Scan for the cell matching the given text and deliver its (X, Y) coordinate at center. 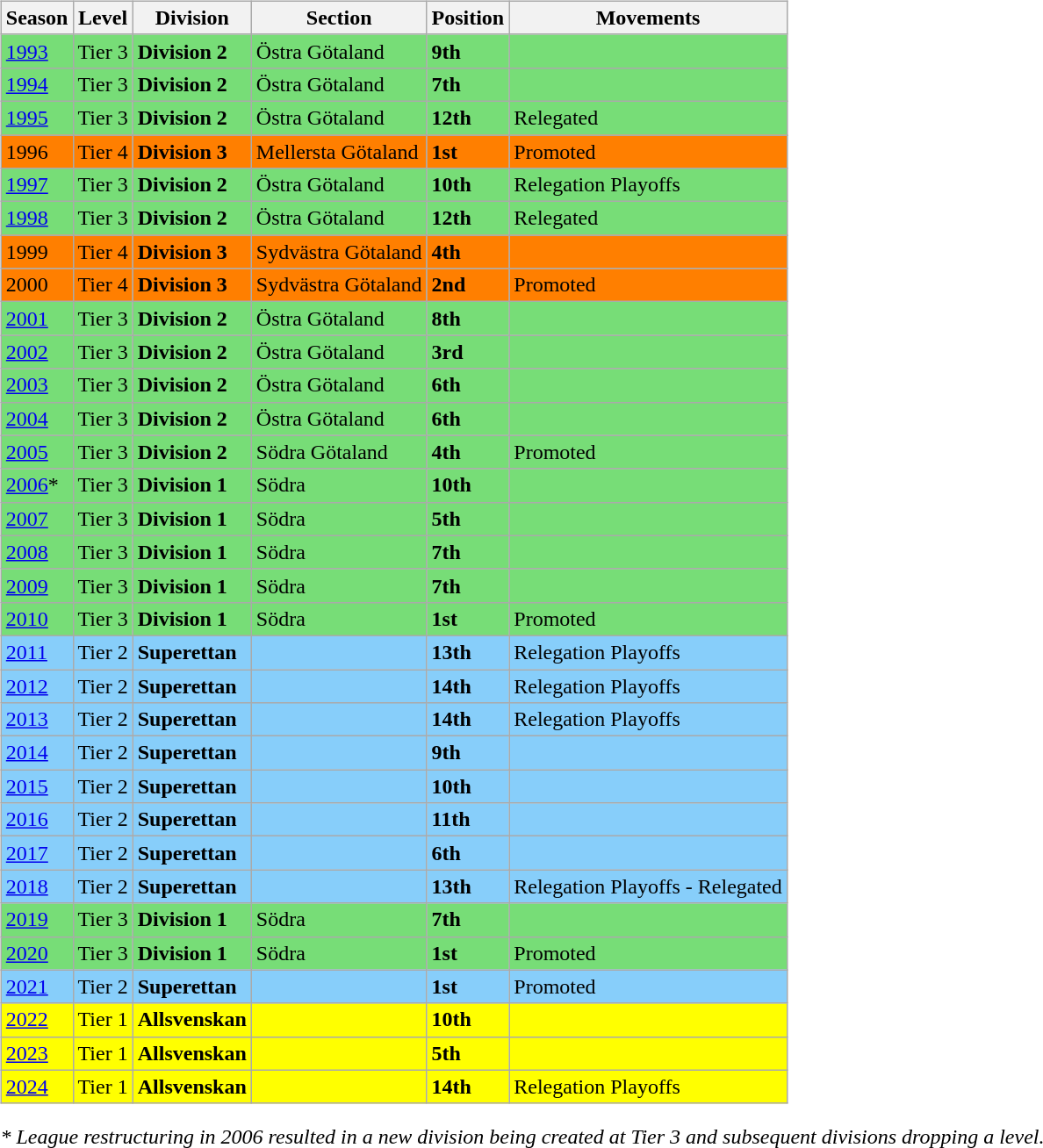
1999 (37, 252)
2007 (37, 519)
2013 (37, 720)
2010 (37, 619)
2022 (37, 1020)
2023 (37, 1053)
2000 (37, 285)
2018 (37, 886)
1996 (37, 152)
2017 (37, 853)
2009 (37, 585)
Position (468, 18)
2020 (37, 953)
2003 (37, 385)
3rd (468, 352)
1998 (37, 219)
Relegation Playoffs - Relegated (648, 886)
2008 (37, 552)
1993 (37, 51)
11th (468, 820)
Level (103, 18)
8th (468, 319)
Section (339, 18)
2nd (468, 285)
2016 (37, 820)
2019 (37, 920)
Division (191, 18)
2006* (37, 485)
Season (37, 18)
Movements (648, 18)
Mellersta Götaland (339, 152)
2021 (37, 987)
1995 (37, 118)
2004 (37, 419)
2002 (37, 352)
1994 (37, 84)
2012 (37, 685)
2001 (37, 319)
2014 (37, 753)
2015 (37, 786)
Södra Götaland (339, 452)
1997 (37, 185)
2024 (37, 1087)
2011 (37, 652)
2005 (37, 452)
